Search for the cell housing the specified text and yield its (X, Y) center coordinate. 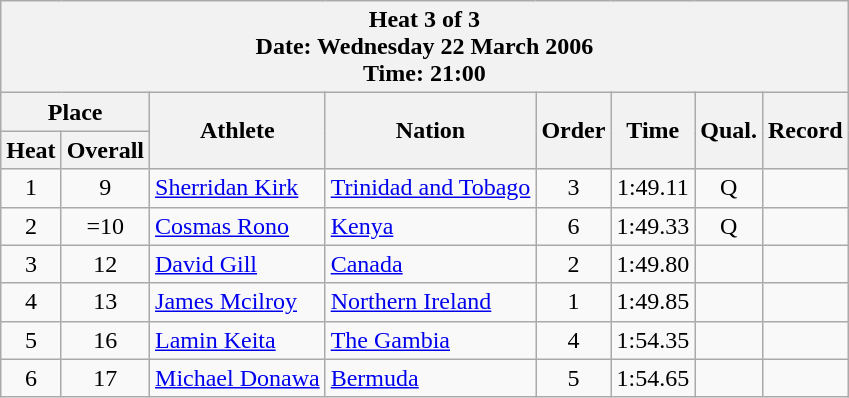
Order (574, 131)
Qual. (729, 131)
Cosmas Rono (238, 226)
James Mcilroy (238, 302)
Overall (105, 150)
Athlete (238, 131)
1:49.33 (653, 226)
Bermuda (430, 378)
Canada (430, 264)
Sherridan Kirk (238, 188)
1:49.11 (653, 188)
17 (105, 378)
1:49.85 (653, 302)
Northern Ireland (430, 302)
=10 (105, 226)
Lamin Keita (238, 340)
1:49.80 (653, 264)
Nation (430, 131)
Heat (31, 150)
David Gill (238, 264)
9 (105, 188)
Trinidad and Tobago (430, 188)
1:54.35 (653, 340)
Time (653, 131)
Kenya (430, 226)
1:54.65 (653, 378)
13 (105, 302)
Place (76, 112)
Michael Donawa (238, 378)
The Gambia (430, 340)
Heat 3 of 3 Date: Wednesday 22 March 2006 Time: 21:00 (424, 47)
12 (105, 264)
Record (805, 131)
16 (105, 340)
